Identify which cell holds the provided text, then report its [x, y] central coordinate. 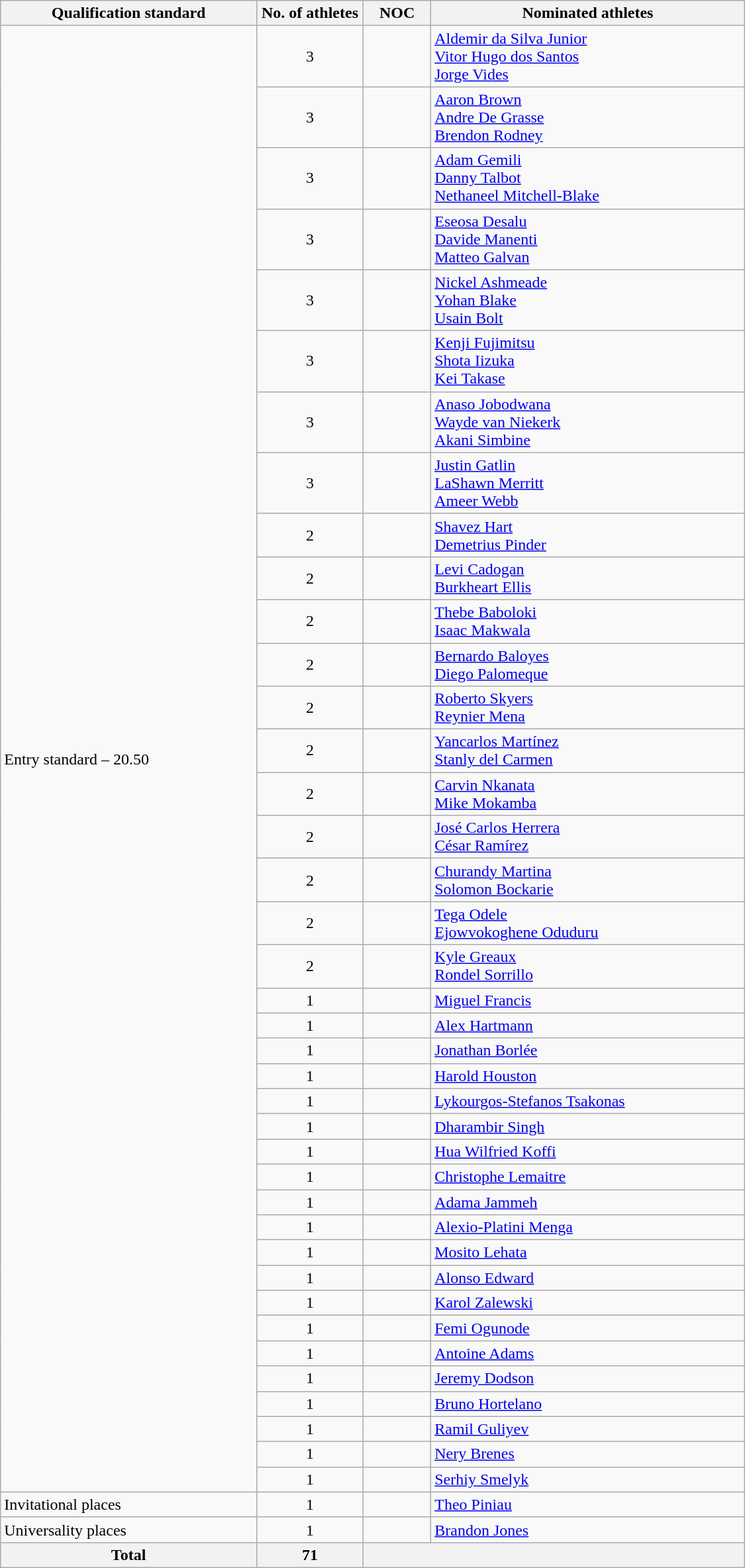
Christophe Lemaitre [588, 1176]
Invitational places [128, 1504]
Carvin NkanataMike Mokamba [588, 794]
Shavez HartDemetrius Pinder [588, 535]
Kyle GreauxRondel Sorrillo [588, 966]
Bernardo BaloyesDiego Palomeque [588, 664]
Nery Brenes [588, 1454]
Universality places [128, 1530]
Jeremy Dodson [588, 1379]
Anaso JobodwanaWayde van NiekerkAkani Simbine [588, 422]
Bruno Hortelano [588, 1404]
Harold Houston [588, 1076]
José Carlos HerreraCésar Ramírez [588, 837]
Churandy MartinaSolomon Bockarie [588, 880]
Adama Jammeh [588, 1202]
Total [128, 1555]
Serhiy Smelyk [588, 1479]
Aaron BrownAndre De GrasseBrendon Rodney [588, 117]
Dharambir Singh [588, 1126]
Justin GatlinLaShawn MerrittAmeer Webb [588, 483]
Nominated athletes [588, 13]
Alex Hartmann [588, 1025]
Yancarlos MartínezStanly del Carmen [588, 751]
No. of athletes [310, 13]
Antoine Adams [588, 1353]
Roberto SkyersReynier Mena [588, 707]
Mosito Lehata [588, 1253]
Alonso Edward [588, 1278]
Kenji FujimitsuShota IizukaKei Takase [588, 361]
Brandon Jones [588, 1530]
Jonathan Borlée [588, 1051]
Entry standard – 20.50 [128, 759]
Karol Zalewski [588, 1303]
Qualification standard [128, 13]
71 [310, 1555]
Hua Wilfried Koffi [588, 1151]
Ramil Guliyev [588, 1429]
Eseosa Desalu Davide Manenti Matteo Galvan [588, 239]
Adam GemiliDanny TalbotNethaneel Mitchell-Blake [588, 178]
Tega OdeleEjowvokoghene Oduduru [588, 923]
Lykourgos-Stefanos Tsakonas [588, 1101]
Nickel AshmeadeYohan BlakeUsain Bolt [588, 300]
Theo Piniau [588, 1504]
Miguel Francis [588, 1000]
Levi CadoganBurkheart Ellis [588, 578]
Aldemir da Silva JuniorVitor Hugo dos SantosJorge Vides [588, 56]
Alexio-Platini Menga [588, 1228]
NOC [397, 13]
Femi Ogunode [588, 1328]
Thebe BabolokiIsaac Makwala [588, 621]
